Provide the (X, Y) coordinate of the cell's center where the given text is located.  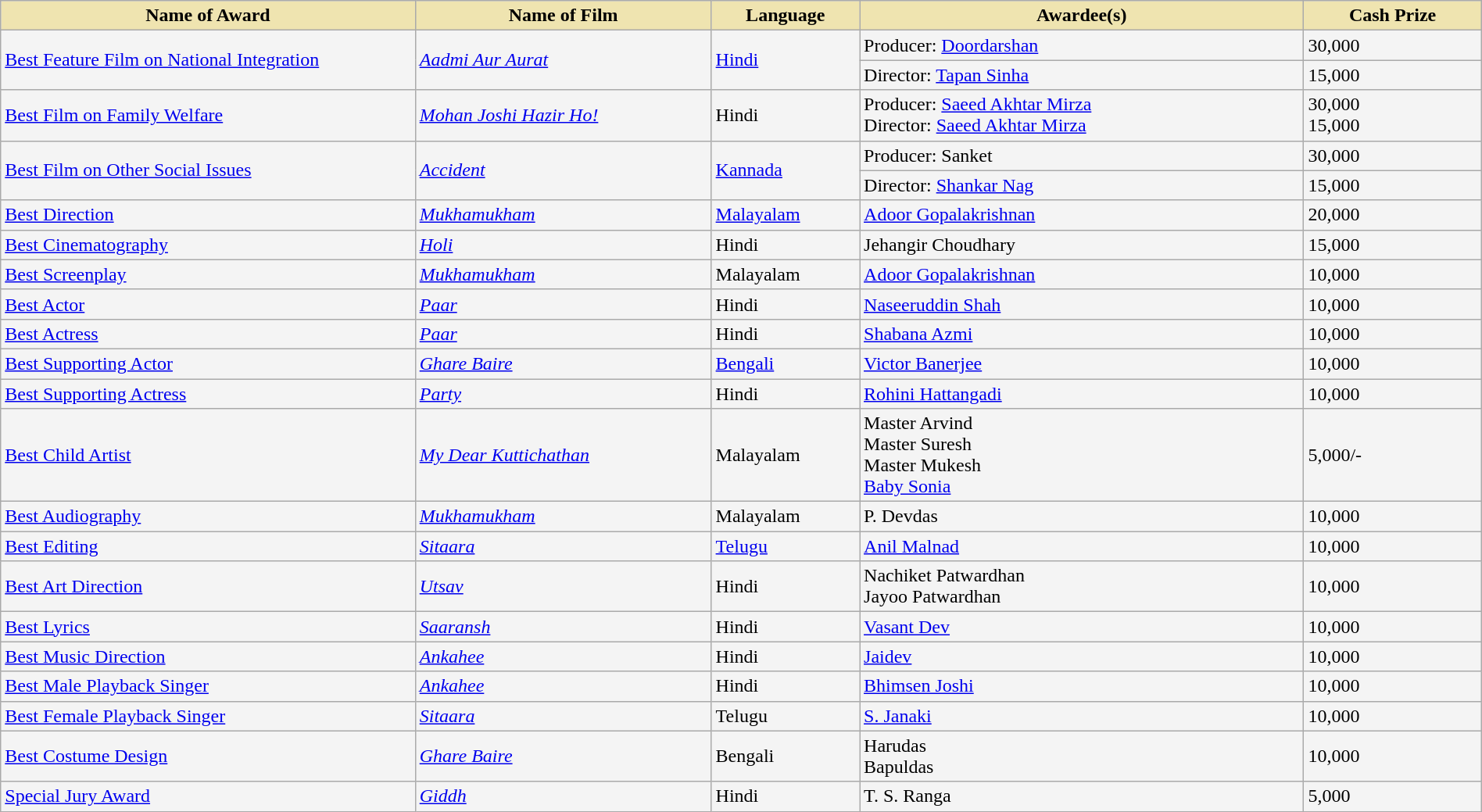
5,000 (1393, 796)
Mohan Joshi Hazir Ho! (563, 116)
Accident (563, 170)
Best Editing (208, 546)
Vasant Dev (1082, 627)
Cash Prize (1393, 16)
Utsav (563, 586)
Best Supporting Actress (208, 393)
T. S. Ranga (1082, 796)
Victor Banerjee (1082, 363)
Anil Malnad (1082, 546)
5,000/- (1393, 455)
Best Art Direction (208, 586)
Best Music Direction (208, 656)
My Dear Kuttichathan (563, 455)
Best Direction (208, 215)
30,000 15,000 (1393, 116)
Producer: Saeed Akhtar MirzaDirector: Saeed Akhtar Mirza (1082, 116)
Best Actress (208, 334)
Director: Shankar Nag (1082, 185)
Special Jury Award (208, 796)
Party (563, 393)
HarudasBapuldas (1082, 757)
Best Screenplay (208, 274)
Best Feature Film on National Integration (208, 60)
Aadmi Aur Aurat (563, 60)
Name of Film (563, 16)
Bhimsen Joshi (1082, 686)
Best Film on Family Welfare (208, 116)
Producer: Doordarshan (1082, 45)
20,000 (1393, 215)
Jaidev (1082, 656)
Shabana Azmi (1082, 334)
S. Janaki (1082, 716)
Holi (563, 245)
Best Film on Other Social Issues (208, 170)
Awardee(s) (1082, 16)
Best Actor (208, 304)
Best Costume Design (208, 757)
Director: Tapan Sinha (1082, 75)
Best Cinematography (208, 245)
Master ArvindMaster SureshMaster MukeshBaby Sonia (1082, 455)
Best Lyrics (208, 627)
Language (785, 16)
Best Female Playback Singer (208, 716)
Name of Award (208, 16)
Producer: Sanket (1082, 156)
Best Male Playback Singer (208, 686)
Jehangir Choudhary (1082, 245)
Naseeruddin Shah (1082, 304)
Best Child Artist (208, 455)
Best Supporting Actor (208, 363)
Giddh (563, 796)
Saaransh (563, 627)
P. Devdas (1082, 517)
Kannada (785, 170)
Nachiket Patwardhan Jayoo Patwardhan (1082, 586)
Best Audiography (208, 517)
Rohini Hattangadi (1082, 393)
